Extract the (X, Y) coordinate from the center of the cell holding the provided text.  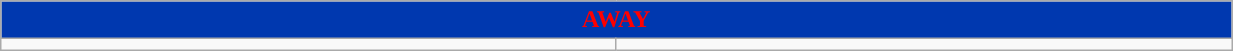
AWAY (616, 20)
